Scan for the cell matching the given text and deliver its [x, y] coordinate at center. 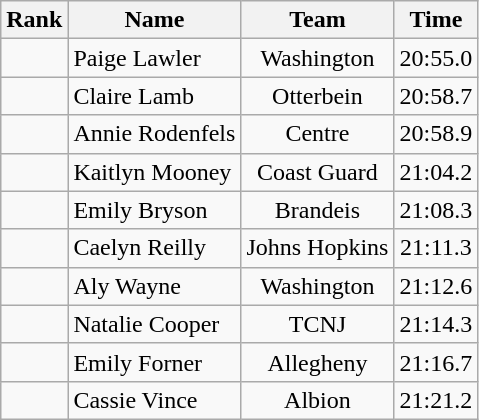
Brandeis [318, 210]
20:55.0 [436, 58]
Natalie Cooper [154, 324]
Emily Bryson [154, 210]
Cassie Vince [154, 400]
Centre [318, 134]
Claire Lamb [154, 96]
Allegheny [318, 362]
Name [154, 20]
Annie Rodenfels [154, 134]
21:14.3 [436, 324]
Time [436, 20]
21:12.6 [436, 286]
21:04.2 [436, 172]
21:11.3 [436, 248]
Emily Forner [154, 362]
21:16.7 [436, 362]
Rank [34, 20]
Kaitlyn Mooney [154, 172]
TCNJ [318, 324]
Albion [318, 400]
Otterbein [318, 96]
21:08.3 [436, 210]
21:21.2 [436, 400]
Team [318, 20]
20:58.7 [436, 96]
Caelyn Reilly [154, 248]
Paige Lawler [154, 58]
Johns Hopkins [318, 248]
Coast Guard [318, 172]
Aly Wayne [154, 286]
20:58.9 [436, 134]
